Return [X, Y] of the center of cell containing provided text 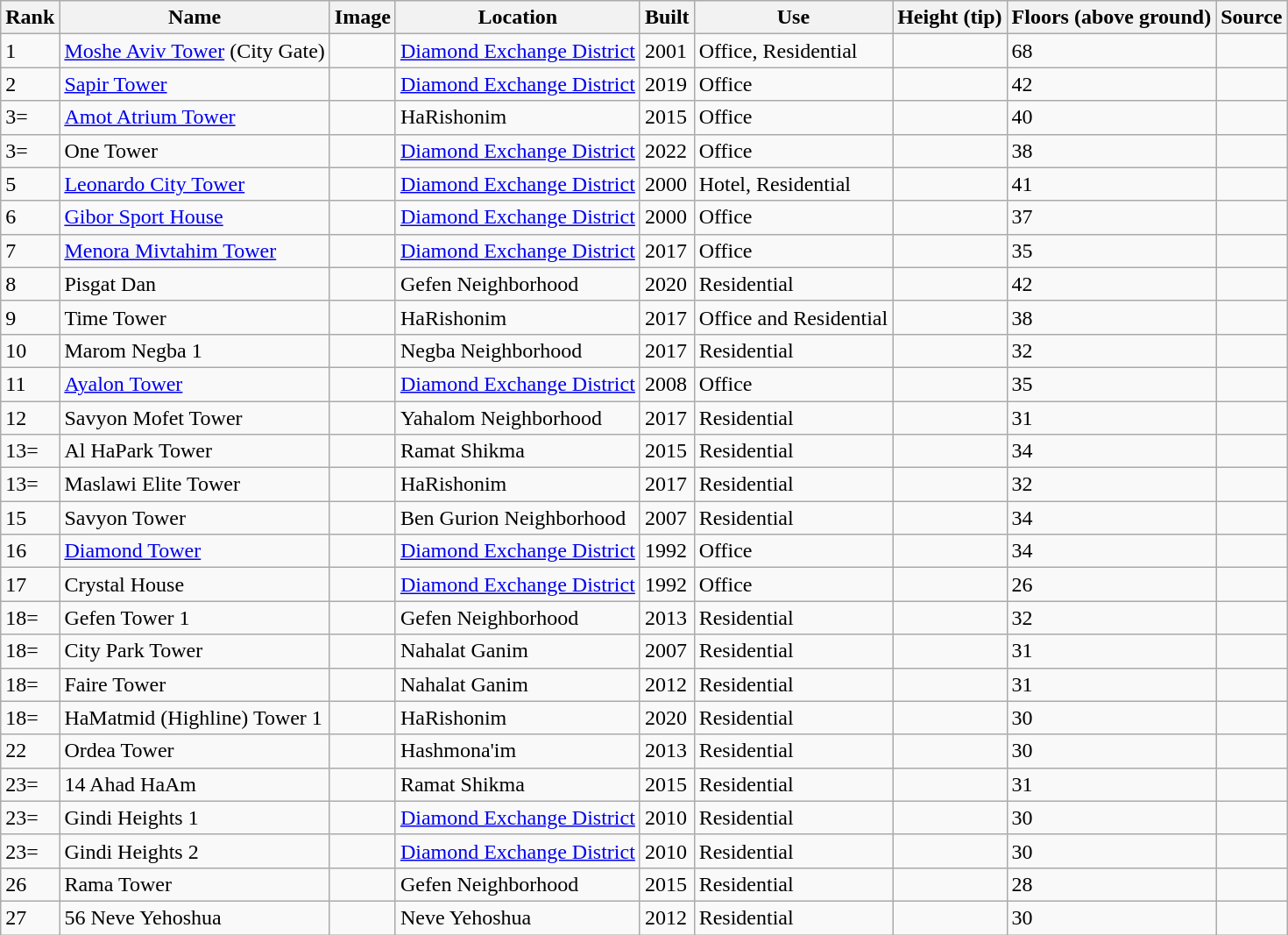
15 [30, 518]
Gefen Tower 1 [195, 618]
56 Neve Yehoshua [195, 917]
27 [30, 917]
Sapir Tower [195, 84]
Gibor Sport House [195, 217]
Ordea Tower [195, 751]
Use [794, 18]
Gindi Heights 1 [195, 818]
Gindi Heights 2 [195, 851]
Leonardo City Tower [195, 184]
6 [30, 217]
Office, Residential [794, 51]
10 [30, 351]
Amot Atrium Tower [195, 117]
28 [1111, 884]
Height (tip) [950, 18]
Ayalon Tower [195, 384]
Hashmona'im [517, 751]
Savyon Tower [195, 518]
Image [363, 18]
Name [195, 18]
Time Tower [195, 317]
40 [1111, 117]
Marom Negba 1 [195, 351]
7 [30, 251]
Office and Residential [794, 317]
5 [30, 184]
Ben Gurion Neighborhood [517, 518]
One Tower [195, 151]
2008 [667, 384]
Faire Tower [195, 684]
12 [30, 418]
8 [30, 284]
16 [30, 551]
Floors (above ground) [1111, 18]
Diamond Tower [195, 551]
9 [30, 317]
Moshe Aviv Tower (City Gate) [195, 51]
Rank [30, 18]
Al HaPark Tower [195, 451]
37 [1111, 217]
2 [30, 84]
Location [517, 18]
Savyon Mofet Tower [195, 418]
41 [1111, 184]
11 [30, 384]
Rama Tower [195, 884]
17 [30, 584]
Menora Mivtahim Tower [195, 251]
Source [1251, 18]
2001 [667, 51]
Maslawi Elite Tower [195, 485]
Hotel, Residential [794, 184]
2019 [667, 84]
68 [1111, 51]
Yahalom Neighborhood [517, 418]
14 Ahad HaAm [195, 784]
Neve Yehoshua [517, 917]
22 [30, 751]
Negba Neighborhood [517, 351]
2022 [667, 151]
City Park Tower [195, 651]
HaMatmid (Highline) Tower 1 [195, 718]
Pisgat Dan [195, 284]
1 [30, 51]
Built [667, 18]
Crystal House [195, 584]
